Capture the cell that displays the provided text and extract its (X, Y) central coordinate. 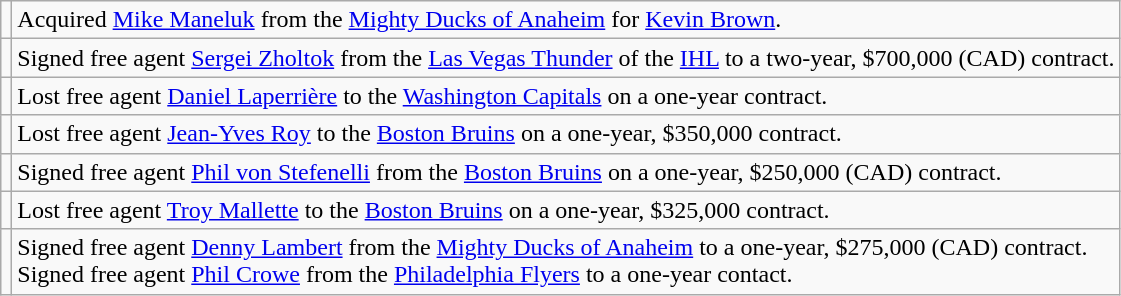
Signed free agent Sergei Zholtok from the Las Vegas Thunder of the IHL to a two-year, $700,000 (CAD) contract. (566, 58)
Acquired Mike Maneluk from the Mighty Ducks of Anaheim for Kevin Brown. (566, 20)
Lost free agent Jean-Yves Roy to the Boston Bruins on a one-year, $350,000 contract. (566, 134)
Lost free agent Troy Mallette to the Boston Bruins on a one-year, $325,000 contract. (566, 210)
Signed free agent Phil von Stefenelli from the Boston Bruins on a one-year, $250,000 (CAD) contract. (566, 172)
Lost free agent Daniel Laperrière to the Washington Capitals on a one-year contract. (566, 96)
